For the text-containing cell, return its midpoint in (x, y) coordinate format. 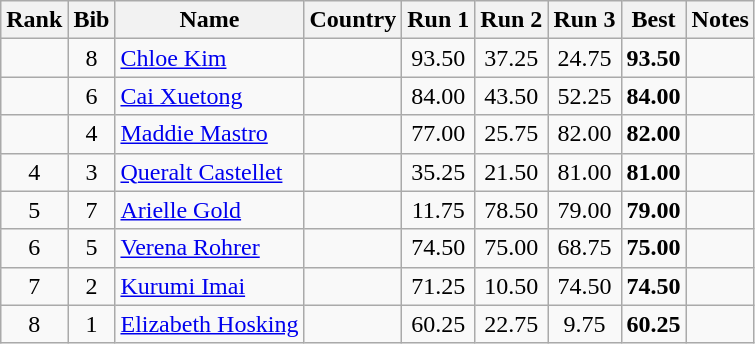
Run 2 (512, 20)
68.75 (584, 248)
37.25 (512, 58)
Name (210, 20)
11.75 (438, 210)
Rank (34, 20)
71.25 (438, 286)
52.25 (584, 96)
Notes (720, 20)
21.50 (512, 172)
10.50 (512, 286)
1 (92, 324)
25.75 (512, 134)
Kurumi Imai (210, 286)
Run 1 (438, 20)
Cai Xuetong (210, 96)
Bib (92, 20)
43.50 (512, 96)
Verena Rohrer (210, 248)
24.75 (584, 58)
3 (92, 172)
Queralt Castellet (210, 172)
9.75 (584, 324)
77.00 (438, 134)
Country (353, 20)
Arielle Gold (210, 210)
Run 3 (584, 20)
Maddie Mastro (210, 134)
22.75 (512, 324)
2 (92, 286)
Chloe Kim (210, 58)
Best (654, 20)
78.50 (512, 210)
Elizabeth Hosking (210, 324)
35.25 (438, 172)
